Locate the cell with the specified text and output its [x, y] center coordinate. 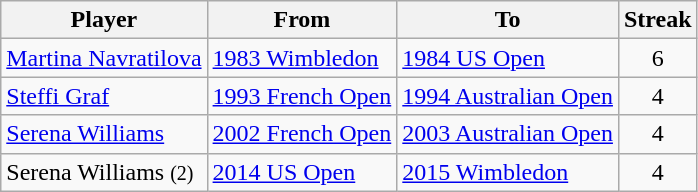
2014 US Open [302, 172]
Steffi Graf [104, 96]
1983 Wimbledon [302, 58]
Serena Williams (2) [104, 172]
2003 Australian Open [508, 134]
From [302, 20]
2002 French Open [302, 134]
Streak [658, 20]
To [508, 20]
Martina Navratilova [104, 58]
6 [658, 58]
Serena Williams [104, 134]
Player [104, 20]
1994 Australian Open [508, 96]
1984 US Open [508, 58]
1993 French Open [302, 96]
2015 Wimbledon [508, 172]
